Locate the cell with the specified text and output its (x, y) center coordinate. 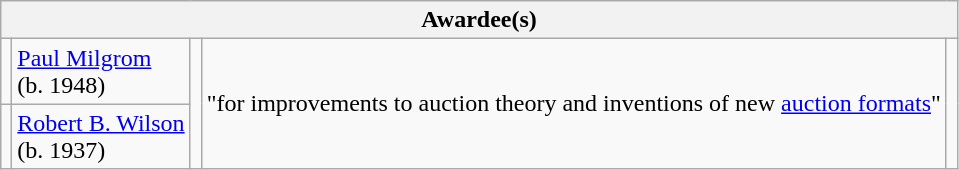
Awardee(s) (480, 20)
Robert B. Wilson(b. 1937) (101, 136)
Paul Milgrom(b. 1948) (101, 72)
"for improvements to auction theory and inventions of new auction formats" (574, 104)
